Find where the given text appears and provide that cell's center as [x, y] coordinate. 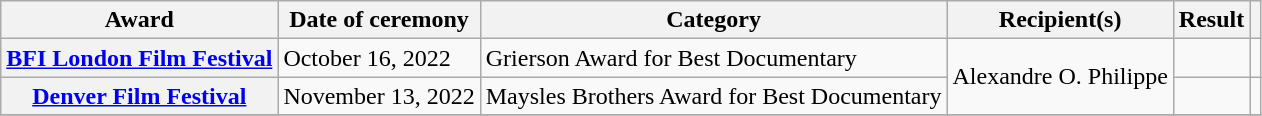
October 16, 2022 [379, 58]
Grierson Award for Best Documentary [714, 58]
Recipient(s) [1060, 20]
November 13, 2022 [379, 96]
BFI London Film Festival [140, 58]
Denver Film Festival [140, 96]
Maysles Brothers Award for Best Documentary [714, 96]
Award [140, 20]
Date of ceremony [379, 20]
Result [1211, 20]
Alexandre O. Philippe [1060, 77]
Category [714, 20]
